Locate the cell with the specified text and output its (X, Y) center coordinate. 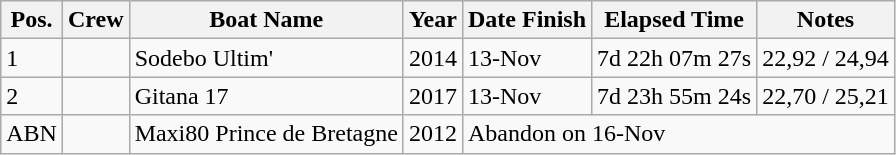
Date Finish (526, 20)
Gitana 17 (266, 96)
22,92 / 24,94 (826, 58)
Elapsed Time (674, 20)
Boat Name (266, 20)
2 (32, 96)
7d 22h 07m 27s (674, 58)
Notes (826, 20)
22,70 / 25,21 (826, 96)
Maxi80 Prince de Bretagne (266, 134)
1 (32, 58)
2017 (432, 96)
Sodebo Ultim' (266, 58)
7d 23h 55m 24s (674, 96)
Abandon on 16-Nov (678, 134)
2012 (432, 134)
2014 (432, 58)
Year (432, 20)
Crew (96, 20)
Pos. (32, 20)
ABN (32, 134)
